Return [x, y] of the center of cell containing provided text 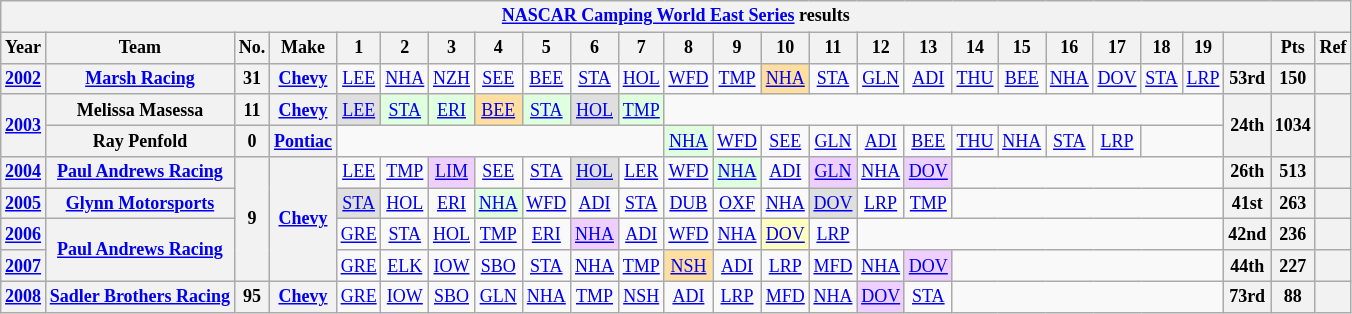
18 [1162, 48]
13 [928, 48]
24th [1248, 125]
2003 [24, 125]
2002 [24, 78]
2007 [24, 266]
41st [1248, 204]
513 [1292, 172]
1 [358, 48]
12 [881, 48]
Ray Penfold [140, 140]
OXF [738, 204]
Team [140, 48]
88 [1292, 296]
2005 [24, 204]
2006 [24, 234]
1034 [1292, 125]
17 [1117, 48]
53rd [1248, 78]
NASCAR Camping World East Series results [676, 16]
227 [1292, 266]
31 [252, 78]
8 [688, 48]
6 [595, 48]
NZH [452, 78]
3 [452, 48]
No. [252, 48]
Ref [1333, 48]
Sadler Brothers Racing [140, 296]
4 [498, 48]
73rd [1248, 296]
19 [1203, 48]
26th [1248, 172]
LER [641, 172]
Make [304, 48]
95 [252, 296]
ELK [405, 266]
Marsh Racing [140, 78]
42nd [1248, 234]
Pontiac [304, 140]
2008 [24, 296]
DUB [688, 204]
Melissa Masessa [140, 110]
Pts [1292, 48]
10 [785, 48]
2004 [24, 172]
0 [252, 140]
Glynn Motorsports [140, 204]
2 [405, 48]
150 [1292, 78]
44th [1248, 266]
263 [1292, 204]
LIM [452, 172]
15 [1022, 48]
7 [641, 48]
5 [546, 48]
14 [975, 48]
Year [24, 48]
236 [1292, 234]
16 [1070, 48]
